Output the [X, Y] coordinate of the center of the cell containing the given text.  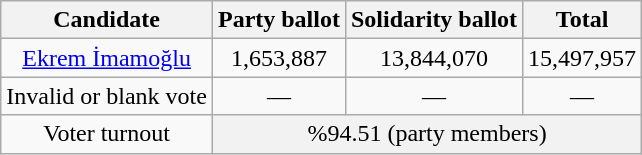
Candidate [107, 20]
Invalid or blank vote [107, 96]
Voter turnout [107, 134]
Solidarity ballot [434, 20]
1,653,887 [278, 58]
Ekrem İmamoğlu [107, 58]
Party ballot [278, 20]
13,844,070 [434, 58]
15,497,957 [582, 58]
%94.51 (party members) [426, 134]
Total [582, 20]
